Return [X, Y] of the center of cell containing provided text 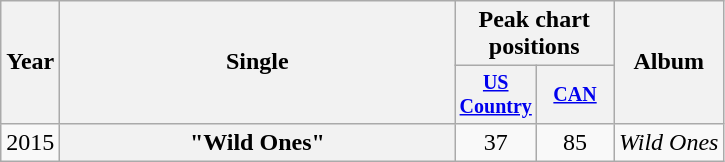
"Wild Ones" [258, 142]
85 [576, 142]
CAN [576, 94]
Album [669, 62]
US Country [496, 94]
Year [30, 62]
Wild Ones [669, 142]
Peak chartpositions [534, 34]
37 [496, 142]
2015 [30, 142]
Single [258, 62]
